Search for the cell housing the specified text and yield its [X, Y] center coordinate. 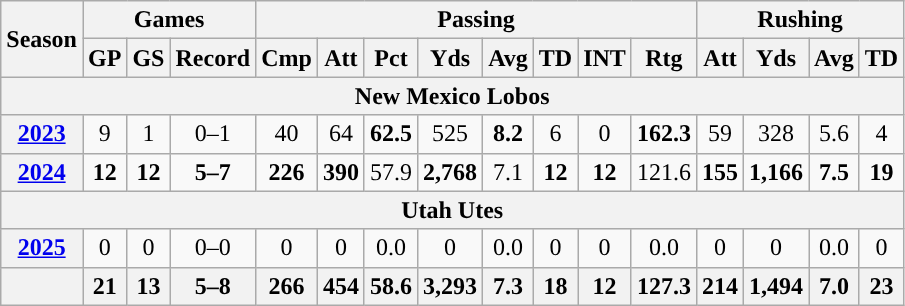
Passing [476, 20]
5–7 [213, 172]
214 [720, 286]
525 [450, 134]
7.3 [508, 286]
266 [287, 286]
5.6 [834, 134]
Record [213, 58]
58.6 [390, 286]
5–8 [213, 286]
454 [340, 286]
328 [776, 134]
40 [287, 134]
Games [168, 20]
21 [104, 286]
8.2 [508, 134]
Pct [390, 58]
GP [104, 58]
7.1 [508, 172]
23 [881, 286]
7.5 [834, 172]
62.5 [390, 134]
4 [881, 134]
0–0 [213, 248]
1,494 [776, 286]
Rtg [664, 58]
1,166 [776, 172]
162.3 [664, 134]
127.3 [664, 286]
Cmp [287, 58]
3,293 [450, 286]
155 [720, 172]
13 [148, 286]
GS [148, 58]
2025 [42, 248]
1 [148, 134]
226 [287, 172]
121.6 [664, 172]
18 [555, 286]
19 [881, 172]
0–1 [213, 134]
2023 [42, 134]
7.0 [834, 286]
6 [555, 134]
Utah Utes [452, 210]
Rushing [800, 20]
9 [104, 134]
390 [340, 172]
INT [605, 58]
New Mexico Lobos [452, 96]
2024 [42, 172]
64 [340, 134]
59 [720, 134]
57.9 [390, 172]
2,768 [450, 172]
Season [42, 39]
